Scan for the cell matching the given text and deliver its (x, y) coordinate at center. 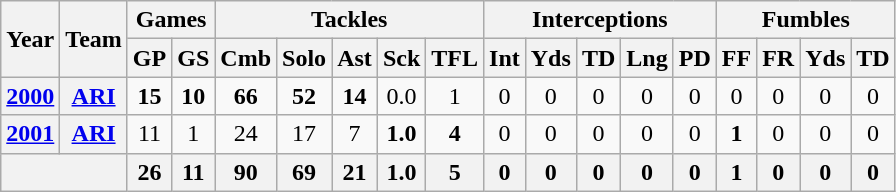
69 (304, 172)
2001 (30, 134)
10 (194, 96)
21 (355, 172)
0.0 (401, 96)
4 (455, 134)
Interceptions (600, 20)
14 (355, 96)
Fumbles (806, 20)
15 (149, 96)
PD (694, 58)
GS (194, 58)
Ast (355, 58)
GP (149, 58)
Sck (401, 58)
Int (505, 58)
5 (455, 172)
17 (304, 134)
FR (778, 58)
2000 (30, 96)
Team (94, 39)
TFL (455, 58)
7 (355, 134)
52 (304, 96)
FF (736, 58)
Games (170, 20)
Year (30, 39)
24 (246, 134)
Cmb (246, 58)
66 (246, 96)
26 (149, 172)
Solo (304, 58)
90 (246, 172)
Tackles (350, 20)
Lng (647, 58)
